Find where the given text appears and provide that cell's center as [x, y] coordinate. 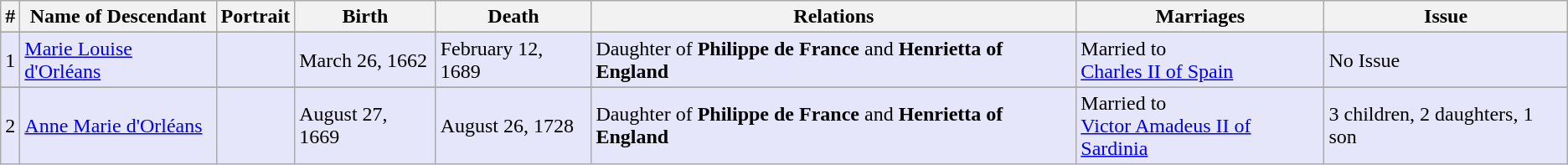
Married to Charles II of Spain [1200, 60]
Anne Marie d'Orléans [118, 126]
No Issue [1446, 60]
# [10, 17]
Name of Descendant [118, 17]
1 [10, 60]
August 27, 1669 [365, 126]
August 26, 1728 [513, 126]
Relations [834, 17]
Married to Victor Amadeus II of Sardinia [1200, 126]
Portrait [255, 17]
Death [513, 17]
3 children, 2 daughters, 1 son [1446, 126]
Birth [365, 17]
2 [10, 126]
Marriages [1200, 17]
February 12, 1689 [513, 60]
Marie Louise d'Orléans [118, 60]
March 26, 1662 [365, 60]
Issue [1446, 17]
